Return [x, y] of the center of cell containing provided text 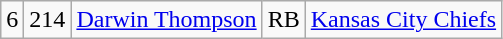
Kansas City Chiefs [403, 20]
RB [284, 20]
214 [48, 20]
Darwin Thompson [166, 20]
6 [12, 20]
